For the text-containing cell, return its midpoint in [X, Y] coordinate format. 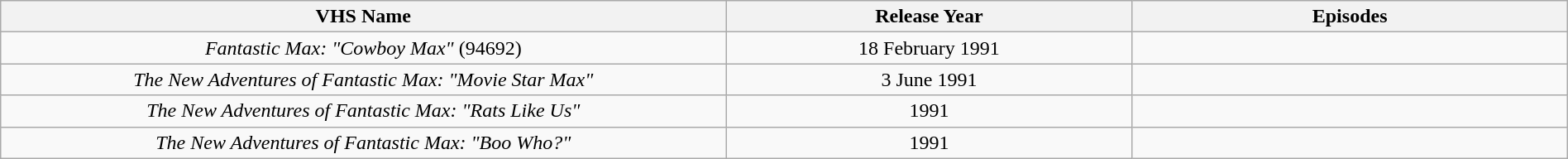
Episodes [1350, 17]
VHS Name [364, 17]
The New Adventures of Fantastic Max: "Boo Who?" [364, 142]
3 June 1991 [930, 79]
Release Year [930, 17]
18 February 1991 [930, 48]
Fantastic Max: "Cowboy Max" (94692) [364, 48]
The New Adventures of Fantastic Max: "Rats Like Us" [364, 111]
The New Adventures of Fantastic Max: "Movie Star Max" [364, 79]
